Return [x, y] of the center of cell containing provided text 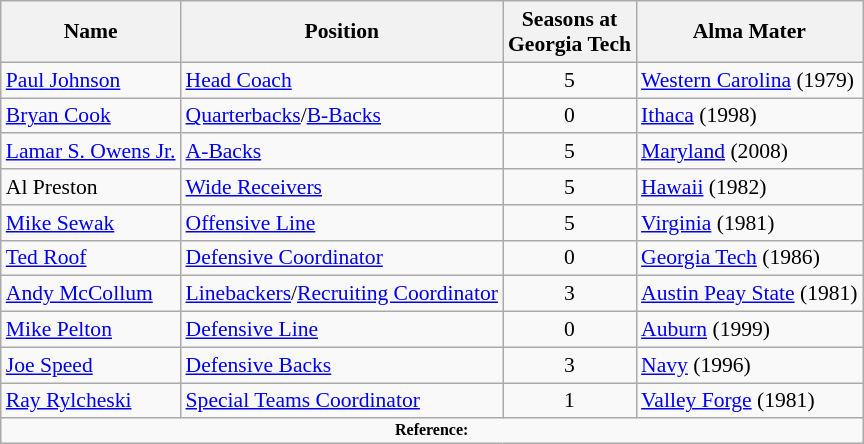
Hawaii (1982) [750, 187]
Seasons atGeorgia Tech [570, 32]
Western Carolina (1979) [750, 80]
Bryan Cook [91, 116]
Linebackers/Recruiting Coordinator [342, 294]
Offensive Line [342, 223]
Special Teams Coordinator [342, 401]
Georgia Tech (1986) [750, 258]
Mike Sewak [91, 223]
Navy (1996) [750, 365]
Defensive Line [342, 330]
Al Preston [91, 187]
Ithaca (1998) [750, 116]
Andy McCollum [91, 294]
Maryland (2008) [750, 152]
Ray Rylcheski [91, 401]
Auburn (1999) [750, 330]
Alma Mater [750, 32]
Mike Pelton [91, 330]
Valley Forge (1981) [750, 401]
Virginia (1981) [750, 223]
Ted Roof [91, 258]
Paul Johnson [91, 80]
A-Backs [342, 152]
Austin Peay State (1981) [750, 294]
Head Coach [342, 80]
Position [342, 32]
Reference: [432, 431]
Defensive Backs [342, 365]
Joe Speed [91, 365]
Lamar S. Owens Jr. [91, 152]
Wide Receivers [342, 187]
Defensive Coordinator [342, 258]
1 [570, 401]
Quarterbacks/B-Backs [342, 116]
Name [91, 32]
